Return (x, y) of the center of cell containing provided text 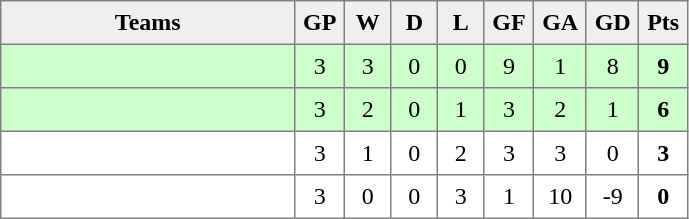
GA (560, 23)
W (368, 23)
Teams (148, 23)
D (414, 23)
8 (612, 66)
Pts (663, 23)
10 (560, 197)
L (461, 23)
GD (612, 23)
GP (320, 23)
6 (663, 110)
-9 (612, 197)
GF (509, 23)
